Identify which cell holds the provided text, then report its [x, y] central coordinate. 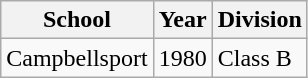
Division [260, 20]
Campbellsport [77, 58]
Year [182, 20]
1980 [182, 58]
School [77, 20]
Class B [260, 58]
